Capture the cell that displays the provided text and extract its [x, y] central coordinate. 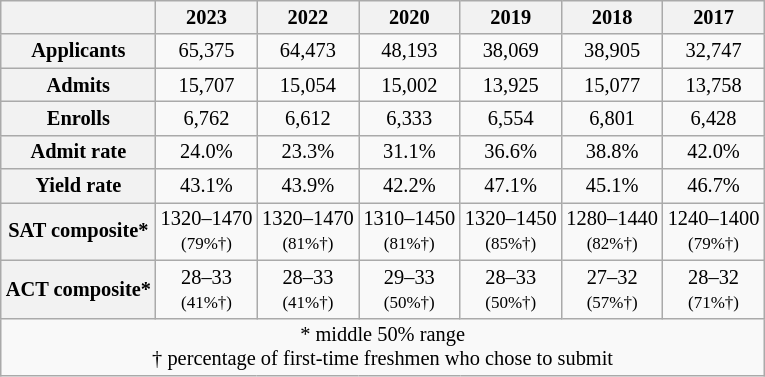
64,473 [308, 51]
38,069 [510, 51]
47.1% [510, 186]
28–33(50%†) [510, 289]
* middle 50% range † percentage of first-time freshmen who chose to submit [382, 347]
36.6% [510, 152]
6,762 [206, 119]
23.3% [308, 152]
29–33(50%†) [410, 289]
15,002 [410, 85]
43.9% [308, 186]
1320⁠–1470(81%†) [308, 232]
15,077 [612, 85]
Applicants [78, 51]
1310⁠–1450(81%†) [410, 232]
13,925 [510, 85]
Admit rate [78, 152]
13,758 [714, 85]
24.0% [206, 152]
1280⁠–1440(82%†) [612, 232]
SAT composite* [78, 232]
45.1% [612, 186]
2020 [410, 18]
15,707 [206, 85]
42.2% [410, 186]
6,612 [308, 119]
2017 [714, 18]
1320⁠–1450(85%†) [510, 232]
48,193 [410, 51]
1240⁠–1400(79%†) [714, 232]
Yield rate [78, 186]
65,375 [206, 51]
38,905 [612, 51]
46.7% [714, 186]
Admits [78, 85]
6,333 [410, 119]
28–32(71%†) [714, 289]
6,801 [612, 119]
ACT composite* [78, 289]
2018 [612, 18]
1320⁠–1470(79%†) [206, 232]
31.1% [410, 152]
38.8% [612, 152]
42.0% [714, 152]
6,428 [714, 119]
2023 [206, 18]
6,554 [510, 119]
15,054 [308, 85]
2019 [510, 18]
32,747 [714, 51]
Enrolls [78, 119]
27–32(57%†) [612, 289]
2022 [308, 18]
43.1% [206, 186]
